Scan for the cell matching the given text and deliver its (X, Y) coordinate at center. 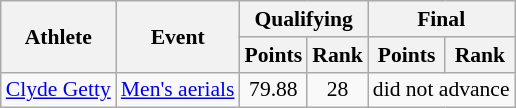
Event (178, 36)
Men's aerials (178, 90)
79.88 (274, 90)
28 (338, 90)
Qualifying (304, 19)
Athlete (58, 36)
did not advance (442, 90)
Final (442, 19)
Clyde Getty (58, 90)
